Find where the given text appears and provide that cell's center as [x, y] coordinate. 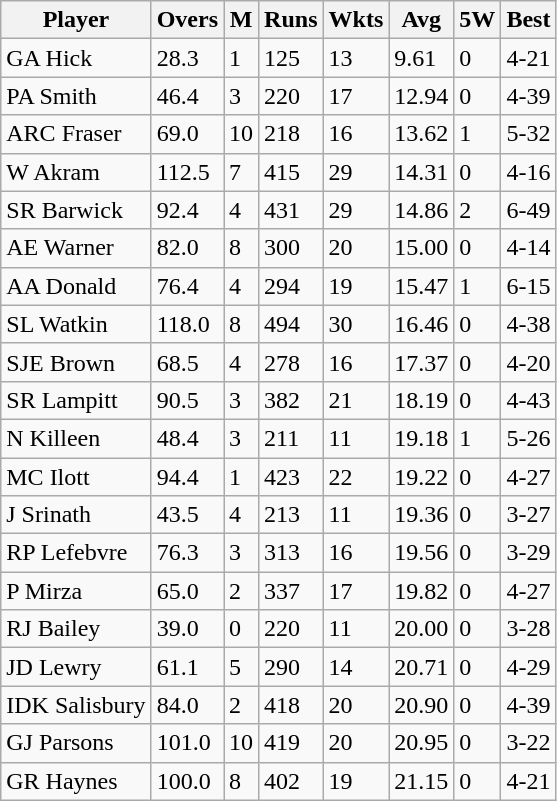
20.90 [422, 705]
402 [291, 781]
5-26 [528, 438]
7 [242, 172]
MC Ilott [76, 477]
211 [291, 438]
92.4 [187, 210]
SR Lampitt [76, 400]
Wkts [356, 20]
20.95 [422, 743]
4-20 [528, 362]
P Mirza [76, 591]
6-49 [528, 210]
290 [291, 667]
15.00 [422, 248]
JD Lewry [76, 667]
14.31 [422, 172]
17.37 [422, 362]
21.15 [422, 781]
RP Lefebvre [76, 553]
12.94 [422, 96]
61.1 [187, 667]
112.5 [187, 172]
19.18 [422, 438]
294 [291, 286]
65.0 [187, 591]
278 [291, 362]
4-29 [528, 667]
5W [478, 20]
21 [356, 400]
118.0 [187, 324]
Overs [187, 20]
16.46 [422, 324]
76.3 [187, 553]
20.71 [422, 667]
15.47 [422, 286]
101.0 [187, 743]
5-32 [528, 134]
Avg [422, 20]
337 [291, 591]
GR Haynes [76, 781]
3-22 [528, 743]
39.0 [187, 629]
19.36 [422, 515]
3-27 [528, 515]
48.4 [187, 438]
3-29 [528, 553]
90.5 [187, 400]
4-14 [528, 248]
431 [291, 210]
20.00 [422, 629]
423 [291, 477]
494 [291, 324]
125 [291, 58]
3-28 [528, 629]
43.5 [187, 515]
RJ Bailey [76, 629]
Runs [291, 20]
IDK Salisbury [76, 705]
14.86 [422, 210]
82.0 [187, 248]
PA Smith [76, 96]
W Akram [76, 172]
13.62 [422, 134]
SJE Brown [76, 362]
218 [291, 134]
SL Watkin [76, 324]
69.0 [187, 134]
19.82 [422, 591]
SR Barwick [76, 210]
28.3 [187, 58]
19.56 [422, 553]
419 [291, 743]
Player [76, 20]
382 [291, 400]
13 [356, 58]
ARC Fraser [76, 134]
68.5 [187, 362]
19.22 [422, 477]
J Srinath [76, 515]
GJ Parsons [76, 743]
14 [356, 667]
AA Donald [76, 286]
AE Warner [76, 248]
76.4 [187, 286]
N Killeen [76, 438]
213 [291, 515]
M [242, 20]
418 [291, 705]
30 [356, 324]
9.61 [422, 58]
4-43 [528, 400]
415 [291, 172]
4-38 [528, 324]
5 [242, 667]
313 [291, 553]
22 [356, 477]
GA Hick [76, 58]
94.4 [187, 477]
46.4 [187, 96]
4-16 [528, 172]
100.0 [187, 781]
6-15 [528, 286]
18.19 [422, 400]
Best [528, 20]
300 [291, 248]
84.0 [187, 705]
